Pinpoint the cell where the given text exists, returning its (x, y) midpoint coordinate. 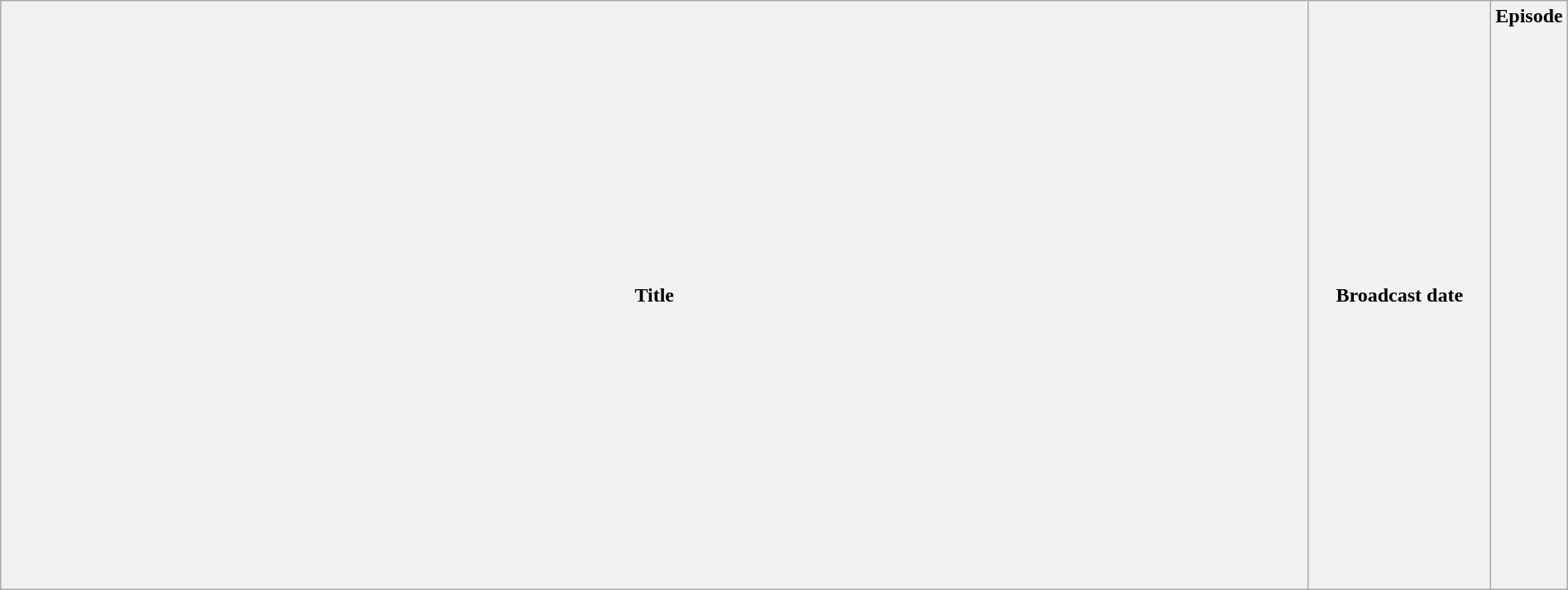
Episode (1529, 296)
Title (655, 296)
Broadcast date (1399, 296)
